From the cell containing the given text, extract its center point as (X, Y) coordinate. 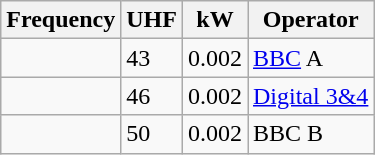
BBC B (311, 134)
46 (152, 96)
Frequency (61, 20)
kW (214, 20)
BBC A (311, 58)
Digital 3&4 (311, 96)
43 (152, 58)
Operator (311, 20)
UHF (152, 20)
50 (152, 134)
